From the cell containing the given text, extract its center point as [x, y] coordinate. 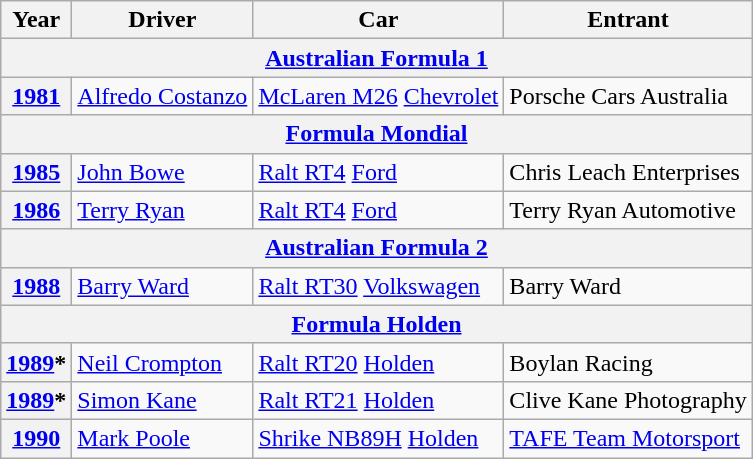
1988 [36, 286]
Terry Ryan Automotive [628, 210]
McLaren M26 Chevrolet [378, 96]
John Bowe [162, 172]
Ralt RT30 Volkswagen [378, 286]
Clive Kane Photography [628, 400]
Shrike NB89H Holden [378, 438]
Entrant [628, 20]
Terry Ryan [162, 210]
1981 [36, 96]
Alfredo Costanzo [162, 96]
Australian Formula 2 [376, 248]
Boylan Racing [628, 362]
Ralt RT21 Holden [378, 400]
1985 [36, 172]
Formula Holden [376, 324]
Porsche Cars Australia [628, 96]
1986 [36, 210]
Mark Poole [162, 438]
1990 [36, 438]
Year [36, 20]
Neil Crompton [162, 362]
Simon Kane [162, 400]
TAFE Team Motorsport [628, 438]
Driver [162, 20]
Chris Leach Enterprises [628, 172]
Australian Formula 1 [376, 58]
Car [378, 20]
Ralt RT20 Holden [378, 362]
Formula Mondial [376, 134]
